Provide the (x, y) coordinate of the cell's center where the given text is located.  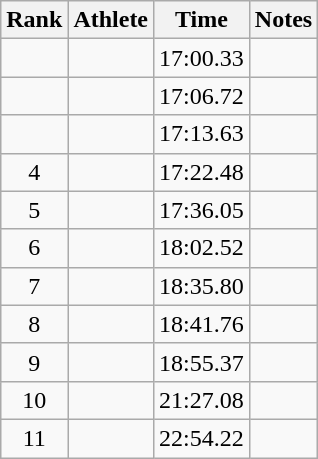
18:55.37 (202, 362)
Athlete (111, 20)
18:35.80 (202, 286)
18:41.76 (202, 324)
7 (34, 286)
17:36.05 (202, 210)
17:13.63 (202, 134)
21:27.08 (202, 400)
17:22.48 (202, 172)
10 (34, 400)
Time (202, 20)
4 (34, 172)
Rank (34, 20)
8 (34, 324)
6 (34, 248)
11 (34, 438)
22:54.22 (202, 438)
17:06.72 (202, 96)
18:02.52 (202, 248)
5 (34, 210)
Notes (283, 20)
17:00.33 (202, 58)
9 (34, 362)
